Return (x, y) of the center of cell containing provided text 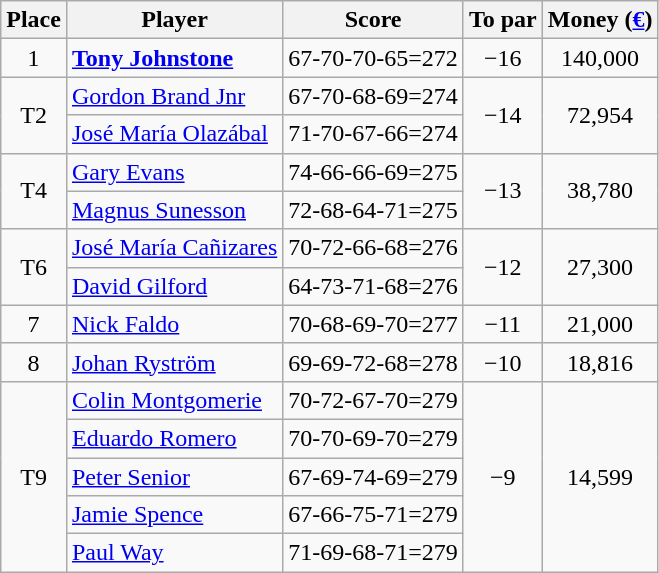
José María Olazábal (174, 134)
David Gilford (174, 286)
14,599 (600, 476)
72-68-64-71=275 (374, 210)
Johan Ryström (174, 362)
70-72-67-70=279 (374, 400)
T9 (34, 476)
18,816 (600, 362)
67-66-75-71=279 (374, 515)
71-69-68-71=279 (374, 553)
67-69-74-69=279 (374, 477)
Money (€) (600, 20)
1 (34, 58)
Player (174, 20)
T6 (34, 267)
Magnus Sunesson (174, 210)
69-69-72-68=278 (374, 362)
Place (34, 20)
64-73-71-68=276 (374, 286)
67-70-68-69=274 (374, 96)
José María Cañizares (174, 248)
Gordon Brand Jnr (174, 96)
−13 (502, 191)
71-70-67-66=274 (374, 134)
−10 (502, 362)
Jamie Spence (174, 515)
Tony Johnstone (174, 58)
38,780 (600, 191)
Nick Faldo (174, 324)
−9 (502, 476)
72,954 (600, 115)
−12 (502, 267)
Peter Senior (174, 477)
70-72-66-68=276 (374, 248)
T4 (34, 191)
67-70-70-65=272 (374, 58)
7 (34, 324)
8 (34, 362)
140,000 (600, 58)
Paul Way (174, 553)
−16 (502, 58)
27,300 (600, 267)
21,000 (600, 324)
To par (502, 20)
Gary Evans (174, 172)
Colin Montgomerie (174, 400)
T2 (34, 115)
70-68-69-70=277 (374, 324)
−14 (502, 115)
74-66-66-69=275 (374, 172)
Eduardo Romero (174, 438)
70-70-69-70=279 (374, 438)
−11 (502, 324)
Score (374, 20)
